Extract the [x, y] coordinate from the center of the cell holding the provided text.  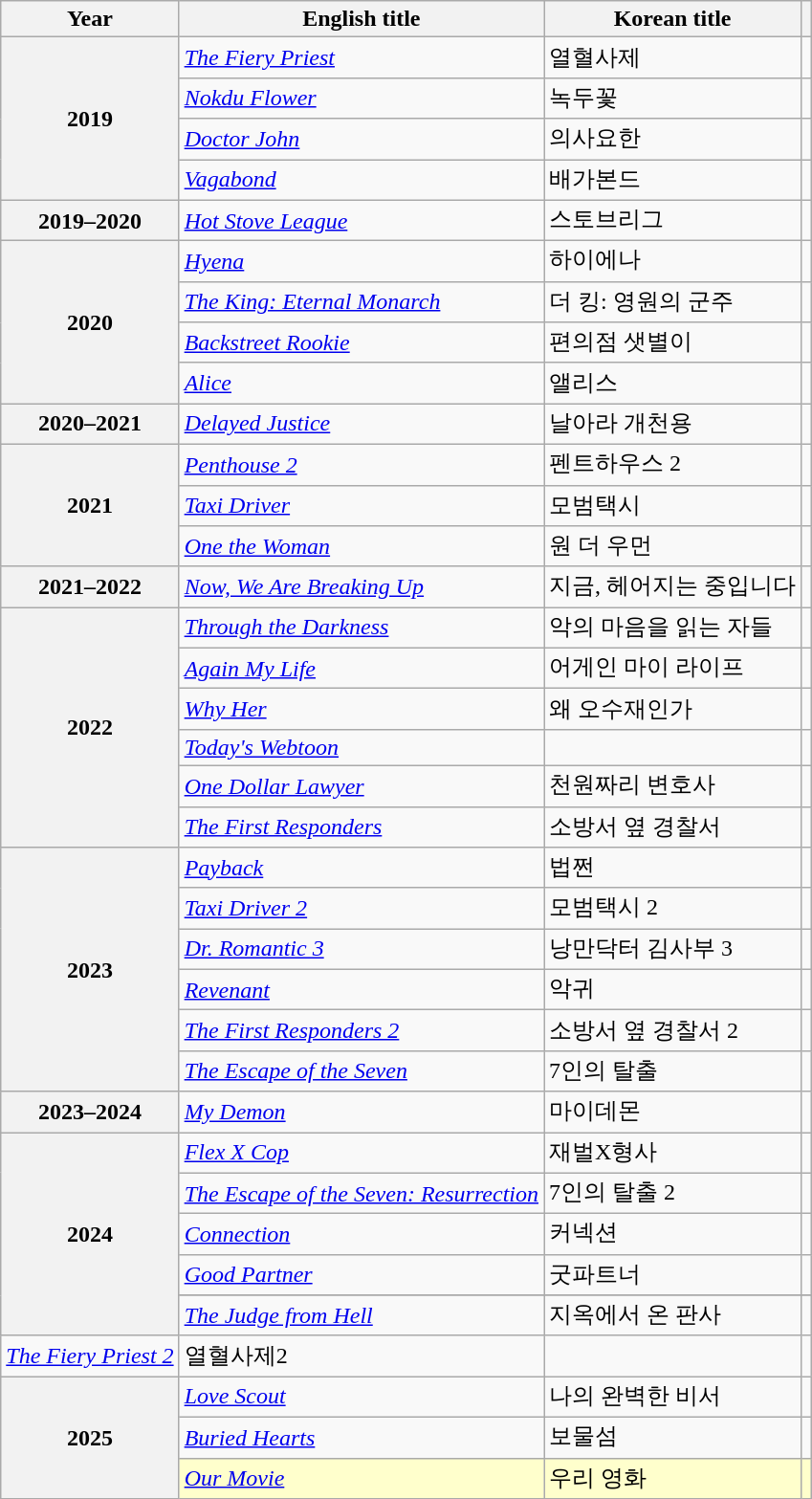
Delayed Justice [362, 425]
모범택시 [673, 505]
우리 영화 [673, 1479]
The Fiery Priest [362, 57]
Now, We Are Breaking Up [362, 587]
My Demon [362, 1112]
Doctor John [362, 140]
The Judge from Hell [362, 1316]
소방서 옆 경찰서 [673, 827]
Revenant [362, 989]
재벌X형사 [673, 1154]
의사요한 [673, 140]
날아라 개천용 [673, 425]
Today's Webtoon [362, 747]
Flex X Cop [362, 1154]
Buried Hearts [362, 1437]
Taxi Driver [362, 505]
펜트하우스 2 [673, 465]
소방서 옆 경찰서 2 [673, 1031]
Our Movie [362, 1479]
열혈사제2 [362, 1356]
어게인 마이 라이프 [673, 668]
Korean title [673, 19]
편의점 샛별이 [673, 342]
커넥션 [673, 1234]
Why Her [362, 710]
지옥에서 온 판사 [673, 1316]
2019–2020 [90, 220]
2019 [90, 119]
Love Scout [362, 1397]
지금, 헤어지는 중입니다 [673, 587]
One the Woman [362, 547]
The Escape of the Seven: Resurrection [362, 1194]
2021–2022 [90, 587]
열혈사제 [673, 57]
Backstreet Rookie [362, 342]
녹두꽃 [673, 98]
Through the Darkness [362, 628]
앨리스 [673, 383]
스토브리그 [673, 220]
Nokdu Flower [362, 98]
The King: Eternal Monarch [362, 302]
마이데몬 [673, 1112]
2020–2021 [90, 425]
Hyena [362, 262]
Again My Life [362, 668]
English title [362, 19]
Vagabond [362, 180]
원 더 우먼 [673, 547]
Alice [362, 383]
악의 마음을 읽는 자들 [673, 628]
더 킹: 영원의 군주 [673, 302]
악귀 [673, 989]
굿파트너 [673, 1274]
The Escape of the Seven [362, 1071]
Hot Stove League [362, 220]
2020 [90, 322]
Dr. Romantic 3 [362, 949]
낭만닥터 김사부 3 [673, 949]
Year [90, 19]
7인의 탈출 [673, 1071]
왜 오수재인가 [673, 710]
The First Responders [362, 827]
The First Responders 2 [362, 1031]
Penthouse 2 [362, 465]
One Dollar Lawyer [362, 786]
하이에나 [673, 262]
Taxi Driver 2 [362, 909]
모범택시 2 [673, 909]
배가본드 [673, 180]
Payback [362, 869]
Good Partner [362, 1274]
2021 [90, 505]
2023 [90, 970]
천원짜리 변호사 [673, 786]
2024 [90, 1234]
The Fiery Priest 2 [90, 1356]
7인의 탈출 2 [673, 1194]
나의 완벽한 비서 [673, 1397]
보물섬 [673, 1437]
Connection [362, 1234]
2025 [90, 1438]
2023–2024 [90, 1112]
2022 [90, 727]
법쩐 [673, 869]
